Detect which cell encompasses the target text, then output its (X, Y) center coordinate. 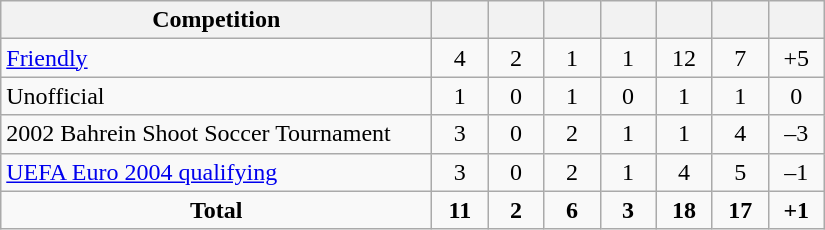
UEFA Euro 2004 qualifying (216, 172)
Competition (216, 20)
11 (460, 210)
Total (216, 210)
–3 (796, 134)
7 (740, 58)
18 (684, 210)
Unofficial (216, 96)
12 (684, 58)
5 (740, 172)
+5 (796, 58)
+1 (796, 210)
2002 Bahrein Shoot Soccer Tournament (216, 134)
17 (740, 210)
6 (572, 210)
–1 (796, 172)
Friendly (216, 58)
